Identify which cell holds the provided text, then report its (x, y) central coordinate. 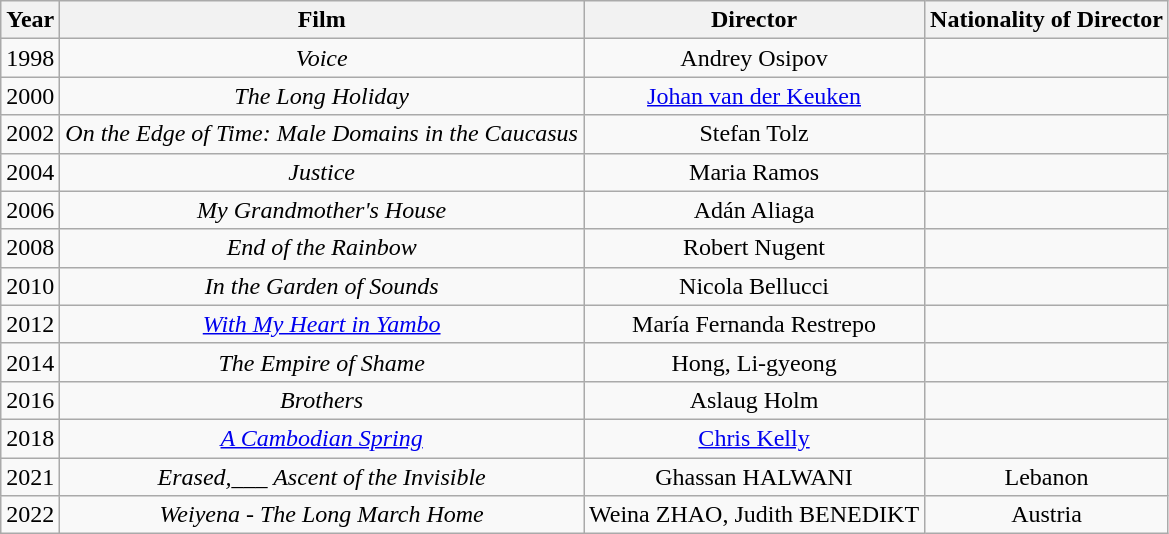
María Fernanda Restrepo (754, 324)
Stefan Tolz (754, 134)
A Cambodian Spring (322, 438)
Lebanon (1047, 477)
Andrey Osipov (754, 58)
2016 (30, 400)
2014 (30, 362)
2021 (30, 477)
Maria Ramos (754, 172)
Brothers (322, 400)
In the Garden of Sounds (322, 286)
Adán Aliaga (754, 210)
Johan van der Keuken (754, 96)
2012 (30, 324)
2008 (30, 248)
The Empire of Shame (322, 362)
Year (30, 20)
Weiyena - The Long March Home (322, 515)
2006 (30, 210)
Nicola Bellucci (754, 286)
2000 (30, 96)
With My Heart in Yambo (322, 324)
Voice (322, 58)
Director (754, 20)
Erased,___ Ascent of the Invisible (322, 477)
Ghassan HALWANI (754, 477)
Film (322, 20)
My Grandmother's House (322, 210)
Aslaug Holm (754, 400)
Nationality of Director (1047, 20)
Robert Nugent (754, 248)
End of the Rainbow (322, 248)
2010 (30, 286)
2022 (30, 515)
2002 (30, 134)
Hong, Li-gyeong (754, 362)
On the Edge of Time: Male Domains in the Caucasus (322, 134)
Austria (1047, 515)
Weina ZHAO, Judith BENEDIKT (754, 515)
2018 (30, 438)
The Long Holiday (322, 96)
2004 (30, 172)
1998 (30, 58)
Justice (322, 172)
Chris Kelly (754, 438)
